For the text-containing cell, return its midpoint in (X, Y) coordinate format. 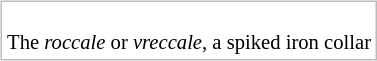
The roccale or vreccale, a spiked iron collar (190, 32)
